Extract the (X, Y) coordinate from the center of the cell holding the provided text.  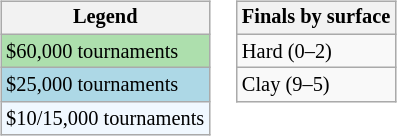
$25,000 tournaments (105, 85)
Clay (9–5) (316, 85)
$10/15,000 tournaments (105, 119)
$60,000 tournaments (105, 51)
Legend (105, 18)
Finals by surface (316, 18)
Hard (0–2) (316, 51)
